Identify which cell holds the provided text, then report its (x, y) central coordinate. 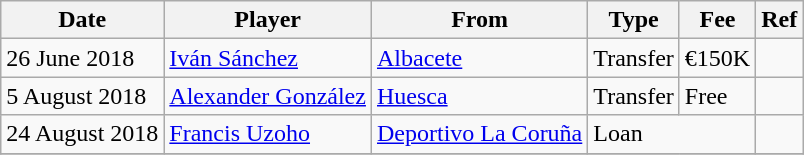
Type (634, 20)
Iván Sánchez (268, 58)
26 June 2018 (82, 58)
Free (717, 96)
5 August 2018 (82, 96)
From (479, 20)
Fee (717, 20)
Deportivo La Coruña (479, 134)
Player (268, 20)
Albacete (479, 58)
Date (82, 20)
Alexander González (268, 96)
Ref (780, 20)
Loan (672, 134)
€150K (717, 58)
Francis Uzoho (268, 134)
Huesca (479, 96)
24 August 2018 (82, 134)
